For the text-containing cell, return its midpoint in [X, Y] coordinate format. 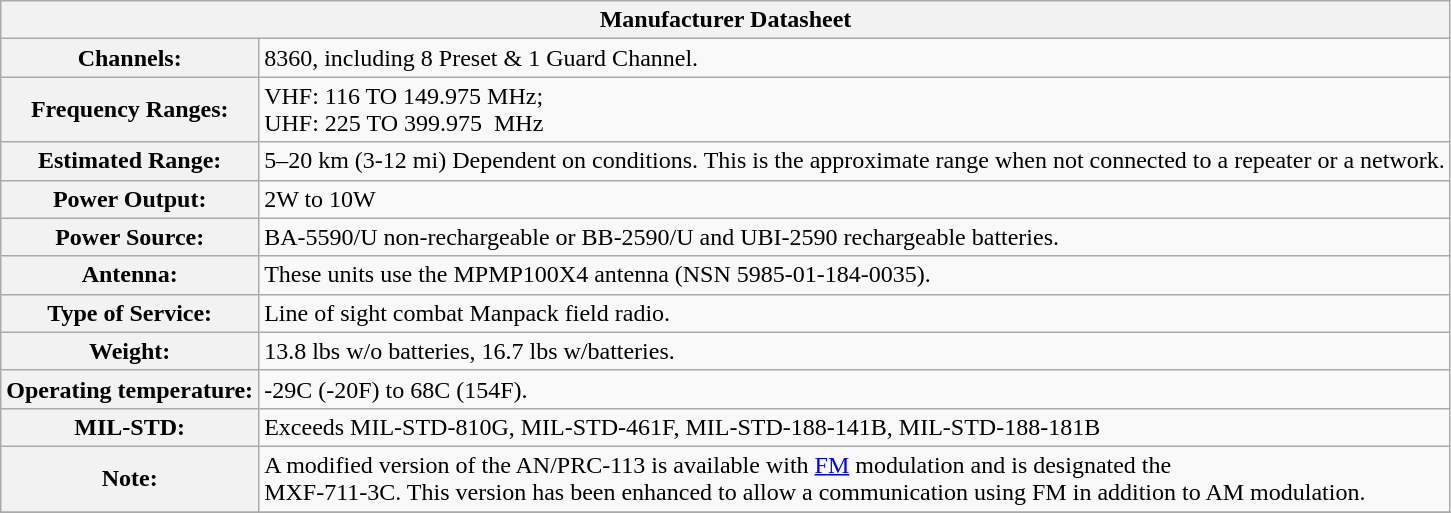
Weight: [130, 351]
Antenna: [130, 275]
Type of Service: [130, 313]
2W to 10W [855, 199]
Operating temperature: [130, 389]
Estimated Range: [130, 161]
5–20 km (3-12 mi) Dependent on conditions. This is the approximate range when not connected to a repeater or a network. [855, 161]
Manufacturer Datasheet [726, 20]
13.8 lbs w/o batteries, 16.7 lbs w/batteries. [855, 351]
Power Output: [130, 199]
MIL-STD: [130, 427]
Power Source: [130, 237]
Frequency Ranges: [130, 110]
Channels: [130, 58]
Note: [130, 478]
Exceeds MIL-STD-810G, MIL-STD-461F, MIL-STD-188-141B, MIL-STD-188-181B [855, 427]
These units use the MPMP100X4 antenna (NSN 5985-01-184-0035). [855, 275]
Line of sight combat Manpack field radio. [855, 313]
VHF: 116 TO 149.975 MHz;UHF: 225 TO 399.975 MHz [855, 110]
8360, including 8 Preset & 1 Guard Channel. [855, 58]
-29C (-20F) to 68C (154F). [855, 389]
BA-5590/U non-rechargeable or BB-2590/U and UBI-2590 rechargeable batteries. [855, 237]
